Detect which cell encompasses the target text, then output its (X, Y) center coordinate. 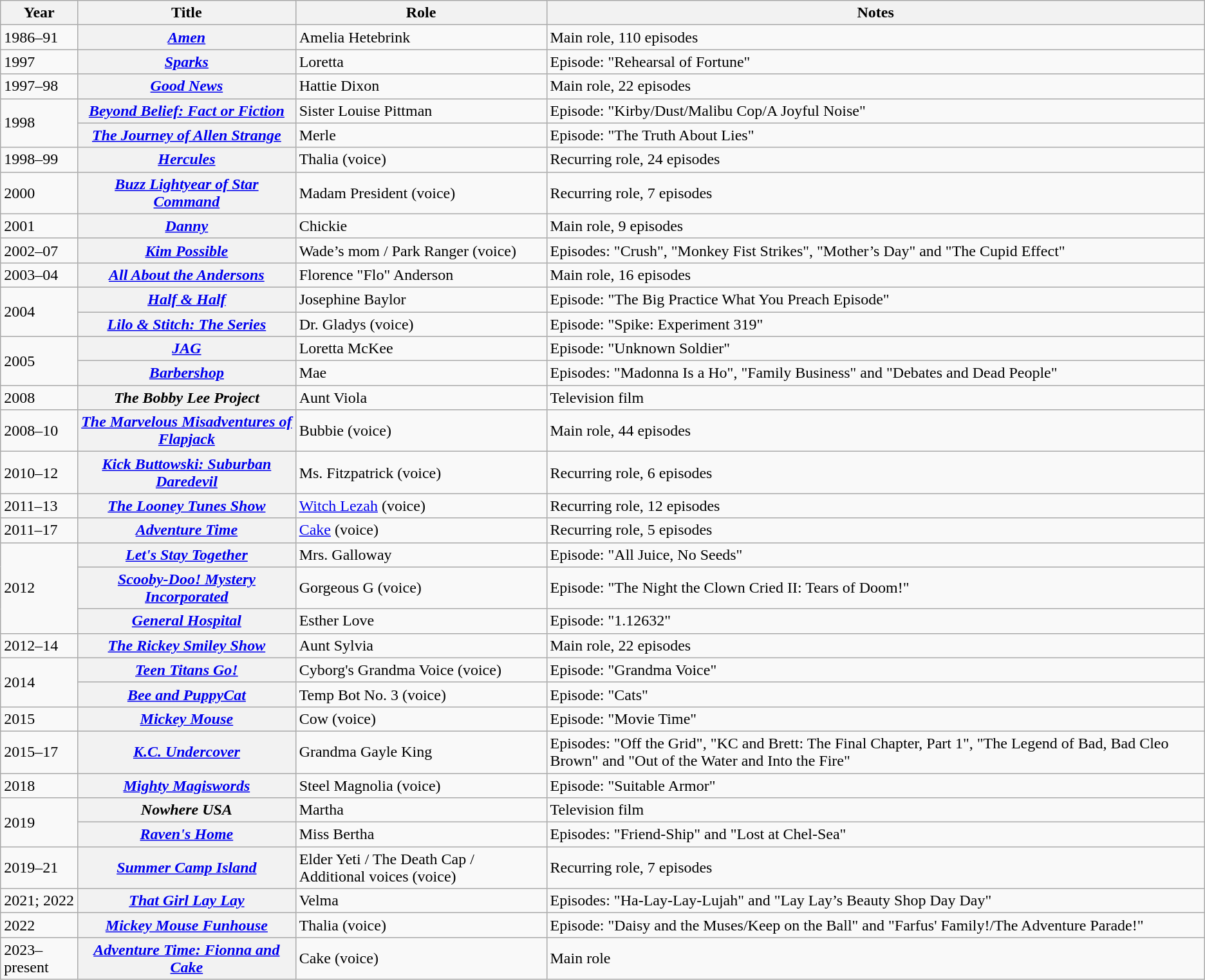
Danny (187, 226)
2004 (39, 311)
Cyborg's Grandma Voice (voice) (421, 670)
Title (187, 13)
Merle (421, 135)
2018 (39, 786)
Cow (voice) (421, 719)
Episode: "1.12632" (875, 621)
2019 (39, 822)
Chickie (421, 226)
The Looney Tunes Show (187, 506)
Elder Yeti / The Death Cap / Additional voices (voice) (421, 867)
1998 (39, 123)
That Girl Lay Lay (187, 901)
Year (39, 13)
Bubbie (voice) (421, 431)
Recurring role, 5 episodes (875, 530)
Kim Possible (187, 250)
Miss Bertha (421, 835)
Let's Stay Together (187, 555)
2001 (39, 226)
2015 (39, 719)
Recurring role, 24 episodes (875, 160)
Aunt Viola (421, 398)
Main role (875, 959)
The Journey of Allen Strange (187, 135)
Buzz Lightyear of Star Command (187, 193)
Raven's Home (187, 835)
Sister Louise Pittman (421, 111)
Sparks (187, 62)
2012–14 (39, 645)
2011–13 (39, 506)
Amelia Hetebrink (421, 37)
Role (421, 13)
2002–07 (39, 250)
Main role, 110 episodes (875, 37)
Episode: "The Night the Clown Cried II: Tears of Doom!" (875, 588)
2008–10 (39, 431)
Good News (187, 86)
2015–17 (39, 752)
Main role, 16 episodes (875, 275)
Grandma Gayle King (421, 752)
Episodes: "Friend-Ship" and "Lost at Chel-Sea" (875, 835)
Episode: "Unknown Soldier" (875, 349)
Episode: "The Big Practice What You Preach Episode" (875, 299)
Adventure Time: Fionna and Cake (187, 959)
Episode: "Cats" (875, 694)
Hercules (187, 160)
Florence "Flo" Anderson (421, 275)
Loretta (421, 62)
Beyond Belief: Fact or Fiction (187, 111)
Episode: "Rehearsal of Fortune" (875, 62)
2011–17 (39, 530)
Mae (421, 373)
Adventure Time (187, 530)
Hattie Dixon (421, 86)
2023–present (39, 959)
Half & Half (187, 299)
Witch Lezah (voice) (421, 506)
Velma (421, 901)
1986–91 (39, 37)
The Bobby Lee Project (187, 398)
Madam President (voice) (421, 193)
Episode: "All Juice, No Seeds" (875, 555)
Episodes: "Crush", "Monkey Fist Strikes", "Mother’s Day" and "The Cupid Effect" (875, 250)
Episodes: "Ha-Lay-Lay-Lujah" and "Lay Lay’s Beauty Shop Day Day" (875, 901)
Temp Bot No. 3 (voice) (421, 694)
Episodes: "Off the Grid", "KC and Brett: The Final Chapter, Part 1", "The Legend of Bad, Bad Cleo Brown" and "Out of the Water and Into the Fire" (875, 752)
Recurring role, 6 episodes (875, 472)
2000 (39, 193)
2019–21 (39, 867)
Aunt Sylvia (421, 645)
Kick Buttowski: Suburban Daredevil (187, 472)
2005 (39, 361)
2014 (39, 682)
Mickey Mouse Funhouse (187, 925)
Episode: "The Truth About Lies" (875, 135)
Mighty Magiswords (187, 786)
Episode: "Spike: Experiment 319" (875, 324)
Main role, 9 episodes (875, 226)
Gorgeous G (voice) (421, 588)
Episode: "Daisy and the Muses/Keep on the Ball" and "Farfus' Family!/The Adventure Parade!" (875, 925)
2012 (39, 588)
Main role, 44 episodes (875, 431)
Josephine Baylor (421, 299)
1997–98 (39, 86)
1997 (39, 62)
2008 (39, 398)
Bee and PuppyCat (187, 694)
2010–12 (39, 472)
Loretta McKee (421, 349)
Wade’s mom / Park Ranger (voice) (421, 250)
The Marvelous Misadventures of Flapjack (187, 431)
Mickey Mouse (187, 719)
Esther Love (421, 621)
Summer Camp Island (187, 867)
Episode: "Movie Time" (875, 719)
2022 (39, 925)
Episodes: "Madonna Is a Ho", "Family Business" and "Debates and Dead People" (875, 373)
Episode: "Suitable Armor" (875, 786)
Scooby-Doo! Mystery Incorporated (187, 588)
Episode: "Kirby/Dust/Malibu Cop/A Joyful Noise" (875, 111)
All About the Andersons (187, 275)
Recurring role, 12 episodes (875, 506)
Episode: "Grandma Voice" (875, 670)
General Hospital (187, 621)
Barbershop (187, 373)
K.C. Undercover (187, 752)
2003–04 (39, 275)
Lilo & Stitch: The Series (187, 324)
Dr. Gladys (voice) (421, 324)
Steel Magnolia (voice) (421, 786)
Nowhere USA (187, 810)
Amen (187, 37)
Teen Titans Go! (187, 670)
2021; 2022 (39, 901)
JAG (187, 349)
Notes (875, 13)
1998–99 (39, 160)
Ms. Fitzpatrick (voice) (421, 472)
Mrs. Galloway (421, 555)
The Rickey Smiley Show (187, 645)
Martha (421, 810)
